Extract the (X, Y) coordinate from the center of the cell holding the provided text.  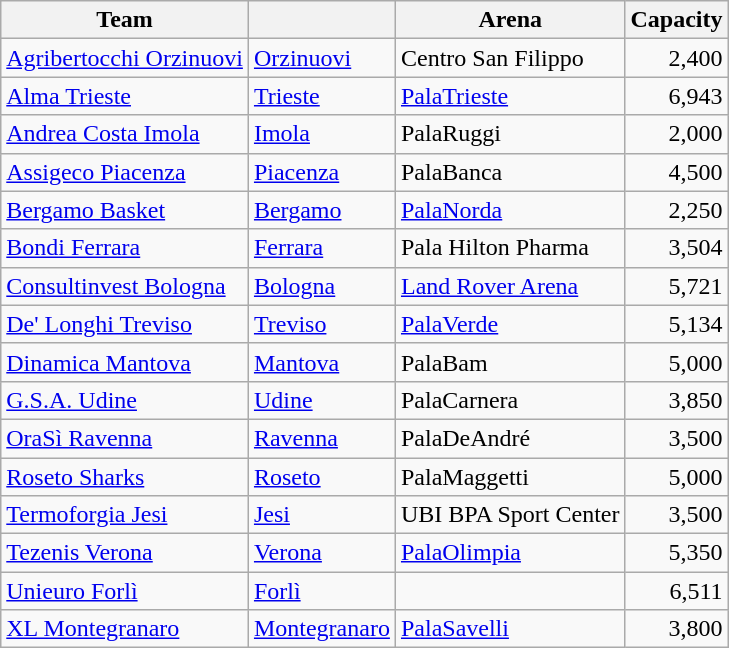
Roseto Sharks (125, 477)
Land Rover Arena (510, 286)
Termoforgia Jesi (125, 515)
Dinamica Mantova (125, 362)
3,850 (676, 400)
Pala Hilton Pharma (510, 248)
Jesi (322, 515)
Ferrara (322, 248)
PalaMaggetti (510, 477)
2,000 (676, 134)
Bergamo (322, 210)
Verona (322, 553)
PalaOlimpia (510, 553)
Arena (510, 20)
5,350 (676, 553)
Udine (322, 400)
PalaBam (510, 362)
Montegranaro (322, 629)
UBI BPA Sport Center (510, 515)
De' Longhi Treviso (125, 324)
Piacenza (322, 172)
PalaBanca (510, 172)
Bergamo Basket (125, 210)
4,500 (676, 172)
Treviso (322, 324)
Forlì (322, 591)
Consultinvest Bologna (125, 286)
Agribertocchi Orzinuovi (125, 58)
Trieste (322, 96)
Unieuro Forlì (125, 591)
Imola (322, 134)
Mantova (322, 362)
Team (125, 20)
XL Montegranaro (125, 629)
Capacity (676, 20)
PalaCarnera (510, 400)
3,504 (676, 248)
G.S.A. Udine (125, 400)
6,943 (676, 96)
3,800 (676, 629)
Bondi Ferrara (125, 248)
Alma Trieste (125, 96)
Roseto (322, 477)
Assigeco Piacenza (125, 172)
Bologna (322, 286)
PalaRuggi (510, 134)
Orzinuovi (322, 58)
PalaDeAndré (510, 438)
2,400 (676, 58)
PalaNorda (510, 210)
6,511 (676, 591)
5,134 (676, 324)
Ravenna (322, 438)
2,250 (676, 210)
5,721 (676, 286)
Centro San Filippo (510, 58)
PalaVerde (510, 324)
OraSì Ravenna (125, 438)
Tezenis Verona (125, 553)
PalaTrieste (510, 96)
PalaSavelli (510, 629)
Andrea Costa Imola (125, 134)
